Extract the (x, y) coordinate from the center of the cell holding the provided text.  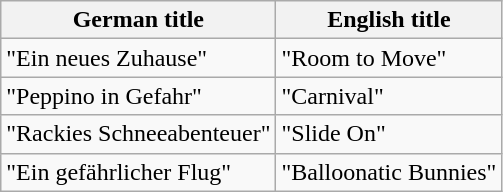
"Balloonatic Bunnies" (389, 172)
"Ein neues Zuhause" (138, 58)
German title (138, 20)
"Ein gefährlicher Flug" (138, 172)
"Peppino in Gefahr" (138, 96)
"Carnival" (389, 96)
"Slide On" (389, 134)
"Room to Move" (389, 58)
"Rackies Schneeabenteuer" (138, 134)
English title (389, 20)
